Extract the [x, y] coordinate from the center of the cell holding the provided text.  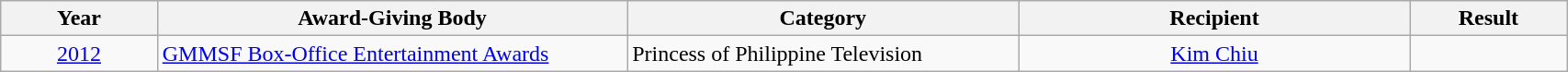
Category [823, 18]
Princess of Philippine Television [823, 54]
Result [1488, 18]
GMMSF Box-Office Entertainment Awards [391, 54]
Recipient [1214, 18]
Award-Giving Body [391, 18]
Year [79, 18]
2012 [79, 54]
Kim Chiu [1214, 54]
